From the cell containing the given text, extract its center point as (x, y) coordinate. 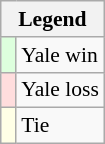
Legend (52, 19)
Yale loss (60, 90)
Yale win (60, 55)
Tie (60, 126)
